Identify which cell holds the provided text, then report its (X, Y) central coordinate. 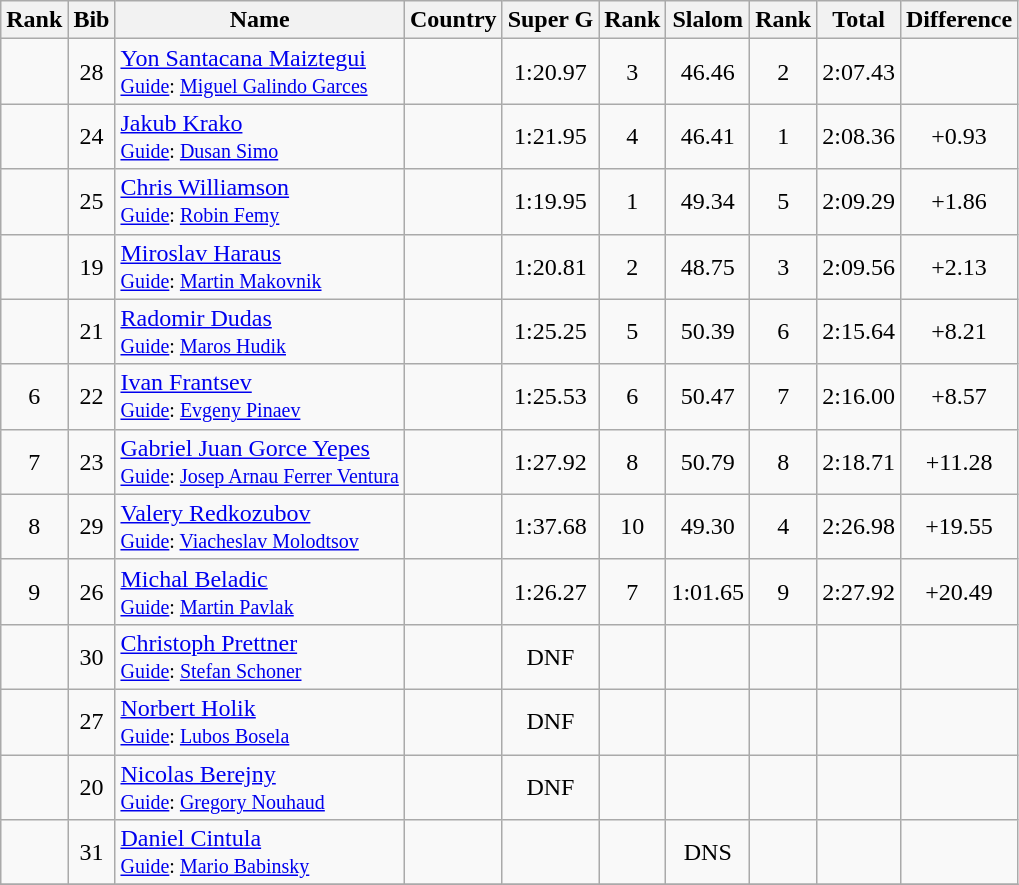
1:27.92 (550, 462)
Norbert HolikGuide: Lubos Bosela (260, 722)
46.46 (708, 72)
48.75 (708, 266)
Radomir DudasGuide: Maros Hudik (260, 332)
1:20.97 (550, 72)
Miroslav HarausGuide: Martin Makovnik (260, 266)
Gabriel Juan Gorce YepesGuide: Josep Arnau Ferrer Ventura (260, 462)
Yon Santacana MaizteguiGuide: Miguel Galindo Garces (260, 72)
+19.55 (958, 526)
29 (92, 526)
1:01.65 (708, 592)
49.34 (708, 202)
30 (92, 656)
Super G (550, 20)
1:19.95 (550, 202)
Nicolas BerejnyGuide: Gregory Nouhaud (260, 786)
1:20.81 (550, 266)
2:16.00 (859, 396)
24 (92, 136)
2:09.29 (859, 202)
26 (92, 592)
+11.28 (958, 462)
1:25.25 (550, 332)
28 (92, 72)
+2.13 (958, 266)
2:27.92 (859, 592)
Chris WilliamsonGuide: Robin Femy (260, 202)
50.39 (708, 332)
10 (632, 526)
19 (92, 266)
21 (92, 332)
2:15.64 (859, 332)
Daniel CintulaGuide: Mario Babinsky (260, 852)
Bib (92, 20)
+8.57 (958, 396)
2:18.71 (859, 462)
2:26.98 (859, 526)
Valery RedkozubovGuide: Viacheslav Molodtsov (260, 526)
Michal BeladicGuide: Martin Pavlak (260, 592)
50.79 (708, 462)
20 (92, 786)
+1.86 (958, 202)
1:37.68 (550, 526)
2:08.36 (859, 136)
1:25.53 (550, 396)
DNS (708, 852)
+8.21 (958, 332)
46.41 (708, 136)
25 (92, 202)
Christoph PrettnerGuide: Stefan Schoner (260, 656)
23 (92, 462)
Difference (958, 20)
Jakub KrakoGuide: Dusan Simo (260, 136)
50.47 (708, 396)
2:09.56 (859, 266)
Country (453, 20)
Name (260, 20)
+0.93 (958, 136)
Total (859, 20)
2:07.43 (859, 72)
Slalom (708, 20)
22 (92, 396)
+20.49 (958, 592)
31 (92, 852)
1:26.27 (550, 592)
Ivan FrantsevGuide: Evgeny Pinaev (260, 396)
49.30 (708, 526)
1:21.95 (550, 136)
27 (92, 722)
